Output the (X, Y) coordinate of the center of the cell containing the given text.  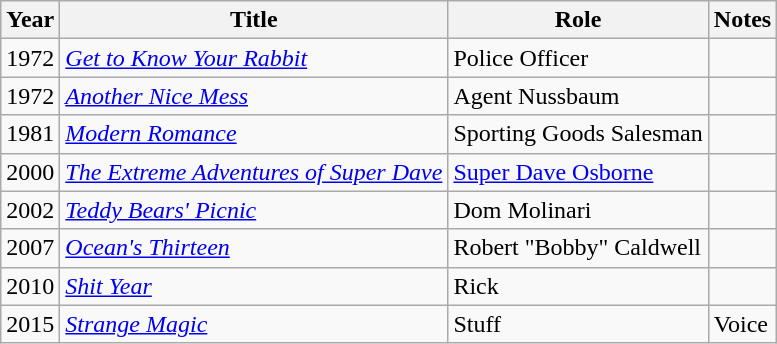
Role (578, 20)
2000 (30, 172)
Super Dave Osborne (578, 172)
Modern Romance (254, 134)
Notes (742, 20)
Sporting Goods Salesman (578, 134)
Year (30, 20)
Ocean's Thirteen (254, 248)
Another Nice Mess (254, 96)
Police Officer (578, 58)
The Extreme Adventures of Super Dave (254, 172)
Voice (742, 324)
Agent Nussbaum (578, 96)
2002 (30, 210)
1981 (30, 134)
Stuff (578, 324)
Dom Molinari (578, 210)
2015 (30, 324)
2007 (30, 248)
Strange Magic (254, 324)
Teddy Bears' Picnic (254, 210)
2010 (30, 286)
Title (254, 20)
Get to Know Your Rabbit (254, 58)
Shit Year (254, 286)
Robert "Bobby" Caldwell (578, 248)
Rick (578, 286)
